Provide the [X, Y] coordinate of the cell's center where the given text is located.  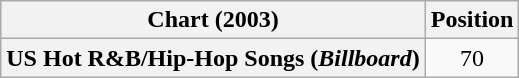
US Hot R&B/Hip-Hop Songs (Billboard) [213, 58]
Position [472, 20]
70 [472, 58]
Chart (2003) [213, 20]
